Detect which cell encompasses the target text, then output its (x, y) center coordinate. 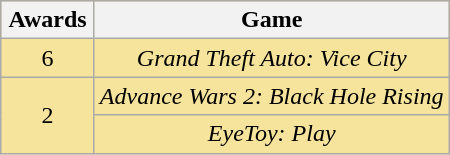
Game (272, 20)
Grand Theft Auto: Vice City (272, 58)
Awards (48, 20)
EyeToy: Play (272, 134)
6 (48, 58)
2 (48, 115)
Advance Wars 2: Black Hole Rising (272, 96)
